From the cell containing the given text, extract its center point as (x, y) coordinate. 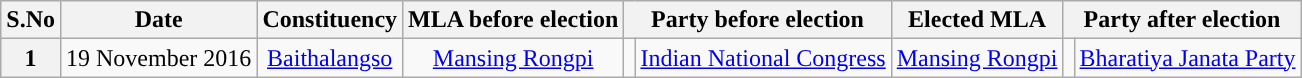
Bharatiya Janata Party (1188, 58)
Party before election (758, 20)
MLA before election (514, 20)
Indian National Congress (763, 58)
Baithalangso (330, 58)
S.No (31, 20)
Elected MLA (977, 20)
1 (31, 58)
Party after election (1182, 20)
Constituency (330, 20)
19 November 2016 (158, 58)
Date (158, 20)
